Extract the (X, Y) coordinate from the center of the cell holding the provided text.  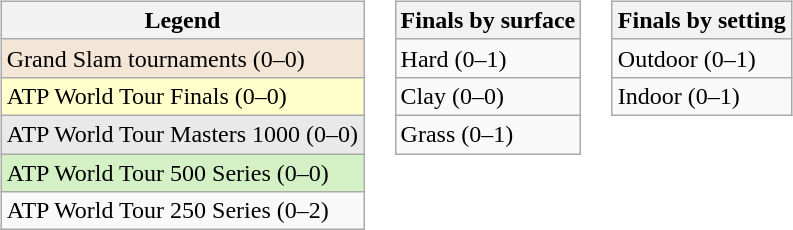
ATP World Tour Finals (0–0) (182, 96)
ATP World Tour 250 Series (0–2) (182, 211)
Legend (182, 20)
Hard (0–1) (488, 58)
Finals by surface (488, 20)
ATP World Tour 500 Series (0–0) (182, 173)
Grand Slam tournaments (0–0) (182, 58)
Grass (0–1) (488, 134)
Outdoor (0–1) (702, 58)
ATP World Tour Masters 1000 (0–0) (182, 134)
Clay (0–0) (488, 96)
Finals by setting (702, 20)
Indoor (0–1) (702, 96)
